From the cell containing the given text, extract its center point as [x, y] coordinate. 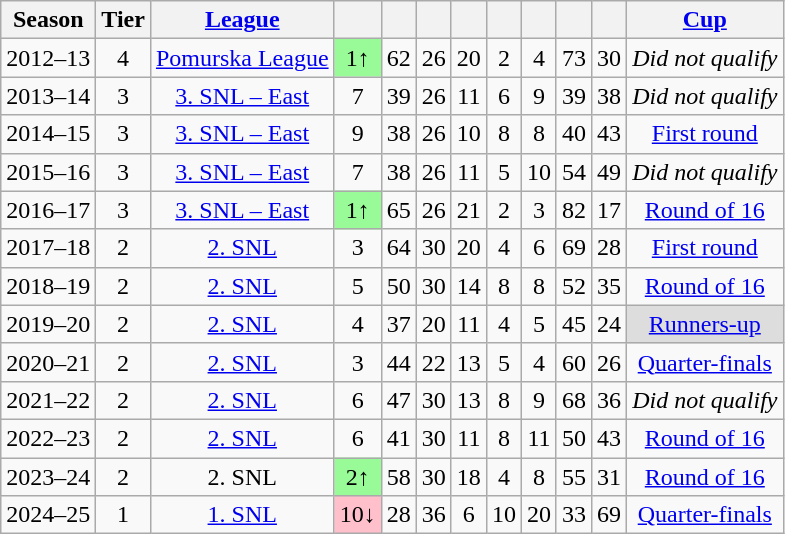
33 [574, 515]
21 [468, 210]
2021–22 [48, 400]
2017–18 [48, 248]
Runners-up [705, 324]
55 [574, 477]
47 [398, 400]
2019–20 [48, 324]
65 [398, 210]
73 [574, 58]
82 [574, 210]
1 [124, 515]
60 [574, 362]
58 [398, 477]
68 [574, 400]
2013–14 [48, 96]
1. SNL [242, 515]
54 [574, 172]
Cup [705, 20]
62 [398, 58]
17 [610, 210]
2024–25 [48, 515]
2022–23 [48, 438]
52 [574, 286]
League [242, 20]
2018–19 [48, 286]
2016–17 [48, 210]
Tier [124, 20]
14 [468, 286]
64 [398, 248]
Pomurska League [242, 58]
10↓ [358, 515]
2012–13 [48, 58]
2020–21 [48, 362]
2↑ [358, 477]
2023–24 [48, 477]
2015–16 [48, 172]
24 [610, 324]
41 [398, 438]
40 [574, 134]
22 [434, 362]
2014–15 [48, 134]
49 [610, 172]
Season [48, 20]
44 [398, 362]
45 [574, 324]
37 [398, 324]
35 [610, 286]
18 [468, 477]
31 [610, 477]
